From the cell containing the given text, extract its center point as (x, y) coordinate. 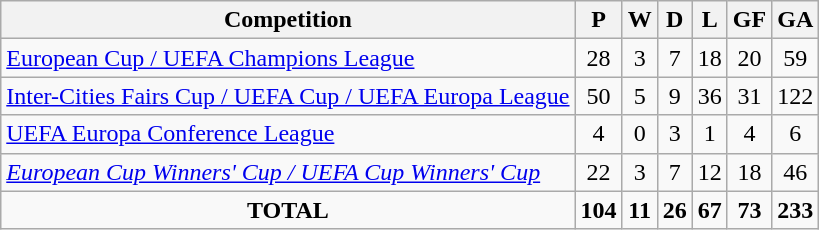
1 (710, 134)
31 (749, 96)
12 (710, 172)
46 (796, 172)
UEFA Europa Conference League (288, 134)
11 (640, 210)
0 (640, 134)
36 (710, 96)
W (640, 20)
Inter-Cities Fairs Cup / UEFA Cup / UEFA Europa League (288, 96)
233 (796, 210)
50 (598, 96)
122 (796, 96)
104 (598, 210)
D (674, 20)
59 (796, 58)
22 (598, 172)
20 (749, 58)
26 (674, 210)
9 (674, 96)
L (710, 20)
73 (749, 210)
67 (710, 210)
Competition (288, 20)
6 (796, 134)
European Cup Winners' Cup / UEFA Cup Winners' Cup (288, 172)
28 (598, 58)
TOTAL (288, 210)
P (598, 20)
GA (796, 20)
European Cup / UEFA Champions League (288, 58)
5 (640, 96)
GF (749, 20)
